Return [x, y] of the center of cell containing provided text 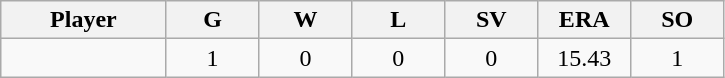
SV [492, 20]
L [398, 20]
15.43 [584, 58]
Player [84, 20]
ERA [584, 20]
W [306, 20]
G [212, 20]
SO [678, 20]
